Return the (x, y) coordinate for the center point of the cell that contains the specified text.  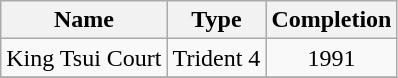
Type (216, 20)
Name (84, 20)
Completion (332, 20)
Trident 4 (216, 58)
King Tsui Court (84, 58)
1991 (332, 58)
